Capture the cell that displays the provided text and extract its (X, Y) central coordinate. 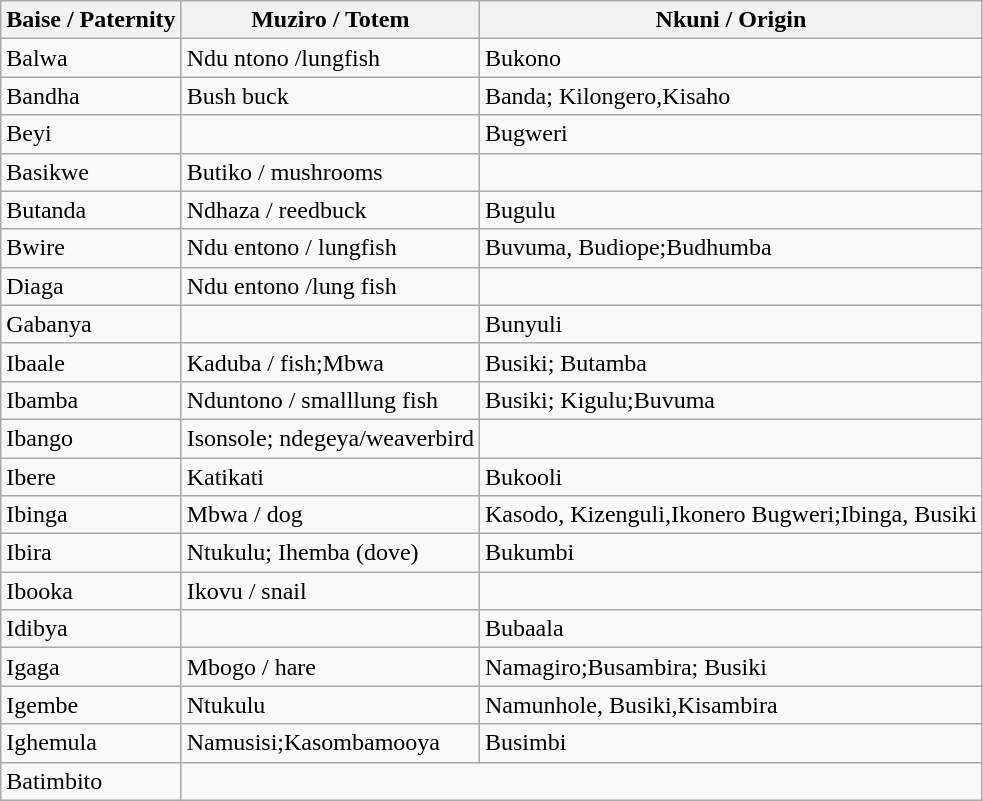
Ibango (91, 438)
Mbogo / hare (330, 667)
Mbwa / dog (330, 515)
Nduntono / smalllung fish (330, 400)
Basikwe (91, 172)
Ndu ntono /lungfish (330, 58)
Busimbi (730, 743)
Igaga (91, 667)
Kaduba / fish;Mbwa (330, 362)
Ighemula (91, 743)
Namusisi;Kasombamooya (330, 743)
Namagiro;Busambira; Busiki (730, 667)
Ndu entono /lung fish (330, 286)
Diaga (91, 286)
Gabanya (91, 324)
Buvuma, Budiope;Budhumba (730, 248)
Muziro / Totem (330, 20)
Bandha (91, 96)
Butanda (91, 210)
Bukooli (730, 477)
Ibere (91, 477)
Ibaale (91, 362)
Ibinga (91, 515)
Bugulu (730, 210)
Ikovu / snail (330, 591)
Ibamba (91, 400)
Ndu entono / lungfish (330, 248)
Baise / Paternity (91, 20)
Isonsole; ndegeya/weaverbird (330, 438)
Busiki; Kigulu;Buvuma (730, 400)
Katikati (330, 477)
Banda; Kilongero,Kisaho (730, 96)
Bukono (730, 58)
Ibooka (91, 591)
Ntukulu (330, 705)
Idibya (91, 629)
Kasodo, Kizenguli,Ikonero Bugweri;Ibinga, Busiki (730, 515)
Ntukulu; Ihemba (dove) (330, 553)
Nkuni / Origin (730, 20)
Bush buck (330, 96)
Namunhole, Busiki,Kisambira (730, 705)
Bunyuli (730, 324)
Bubaala (730, 629)
Igembe (91, 705)
Bugweri (730, 134)
Balwa (91, 58)
Bukumbi (730, 553)
Busiki; Butamba (730, 362)
Ibira (91, 553)
Butiko / mushrooms (330, 172)
Bwire (91, 248)
Beyi (91, 134)
Ndhaza / reedbuck (330, 210)
Batimbito (91, 781)
